Detect which cell encompasses the target text, then output its (x, y) center coordinate. 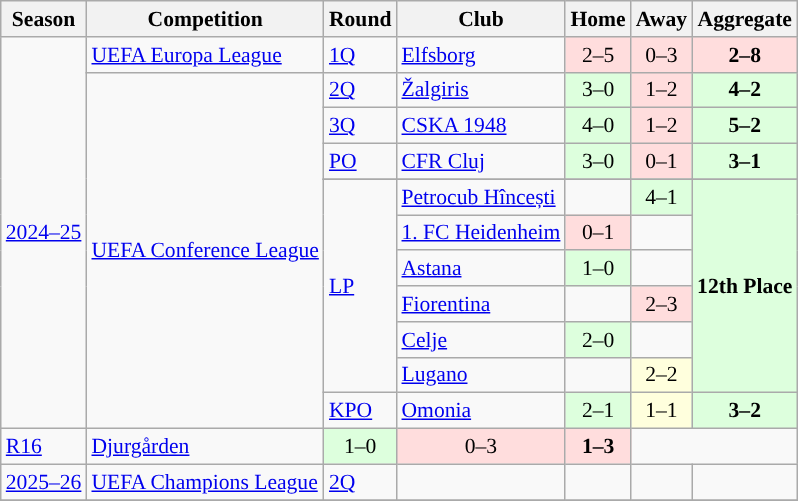
2–2 (662, 375)
Round (360, 19)
4–1 (662, 197)
Season (44, 19)
2–8 (744, 55)
Home (598, 19)
12th Place (744, 286)
1–3 (598, 447)
4–2 (744, 90)
1. FC Heidenheim (480, 233)
Aggregate (744, 19)
LP (360, 286)
KPO (360, 411)
Petrocub Hîncești (480, 197)
UEFA Europa League (204, 55)
Lugano (480, 375)
R16 (44, 447)
3Q (360, 126)
2–5 (598, 55)
2–3 (662, 304)
2–1 (598, 411)
CSKA 1948 (480, 126)
Competition (204, 19)
Fiorentina (480, 304)
3–2 (744, 411)
PO (360, 162)
Žalgiris (480, 90)
2024–25 (44, 233)
3–1 (744, 162)
Elfsborg (480, 55)
1Q (360, 55)
Astana (480, 269)
5–2 (744, 126)
CFR Cluj (480, 162)
UEFA Champions League (204, 482)
2025–26 (44, 482)
UEFA Conference League (204, 250)
Away (662, 19)
4–0 (598, 126)
1–1 (662, 411)
2–0 (598, 340)
Club (480, 19)
Omonia (480, 411)
Celje (480, 340)
Djurgården (204, 447)
